Provide the (x, y) coordinate of the cell's center where the given text is located.  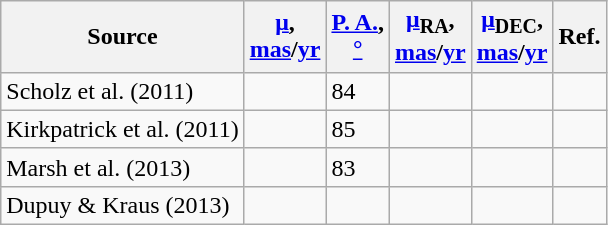
85 (358, 129)
Kirkpatrick et al. (2011) (122, 129)
Ref. (580, 36)
P. A.,° (358, 36)
μ,mas/yr (285, 36)
Marsh et al. (2013) (122, 167)
μRA,mas/yr (430, 36)
Source (122, 36)
μDEC,mas/yr (512, 36)
Scholz et al. (2011) (122, 91)
Dupuy & Kraus (2013) (122, 205)
83 (358, 167)
84 (358, 91)
